For the text-containing cell, return its midpoint in (x, y) coordinate format. 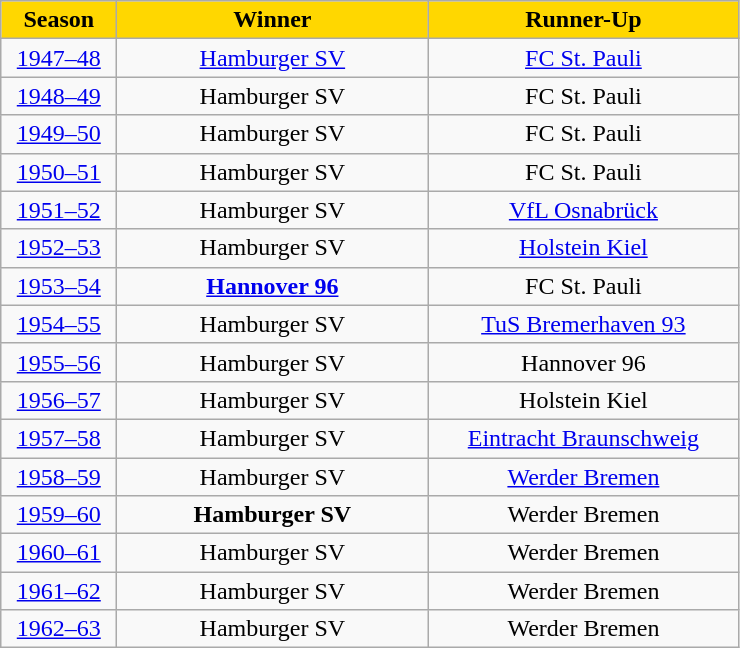
1955–56 (59, 362)
1953–54 (59, 286)
1961–62 (59, 591)
Eintracht Braunschweig (584, 438)
1954–55 (59, 324)
1950–51 (59, 172)
1947–48 (59, 58)
Winner (272, 20)
TuS Bremerhaven 93 (584, 324)
1951–52 (59, 210)
1958–59 (59, 477)
1956–57 (59, 400)
1957–58 (59, 438)
1949–50 (59, 134)
1960–61 (59, 553)
1948–49 (59, 96)
1962–63 (59, 629)
VfL Osnabrück (584, 210)
1952–53 (59, 248)
Season (59, 20)
Runner-Up (584, 20)
1959–60 (59, 515)
